Capture the cell that displays the provided text and extract its [x, y] central coordinate. 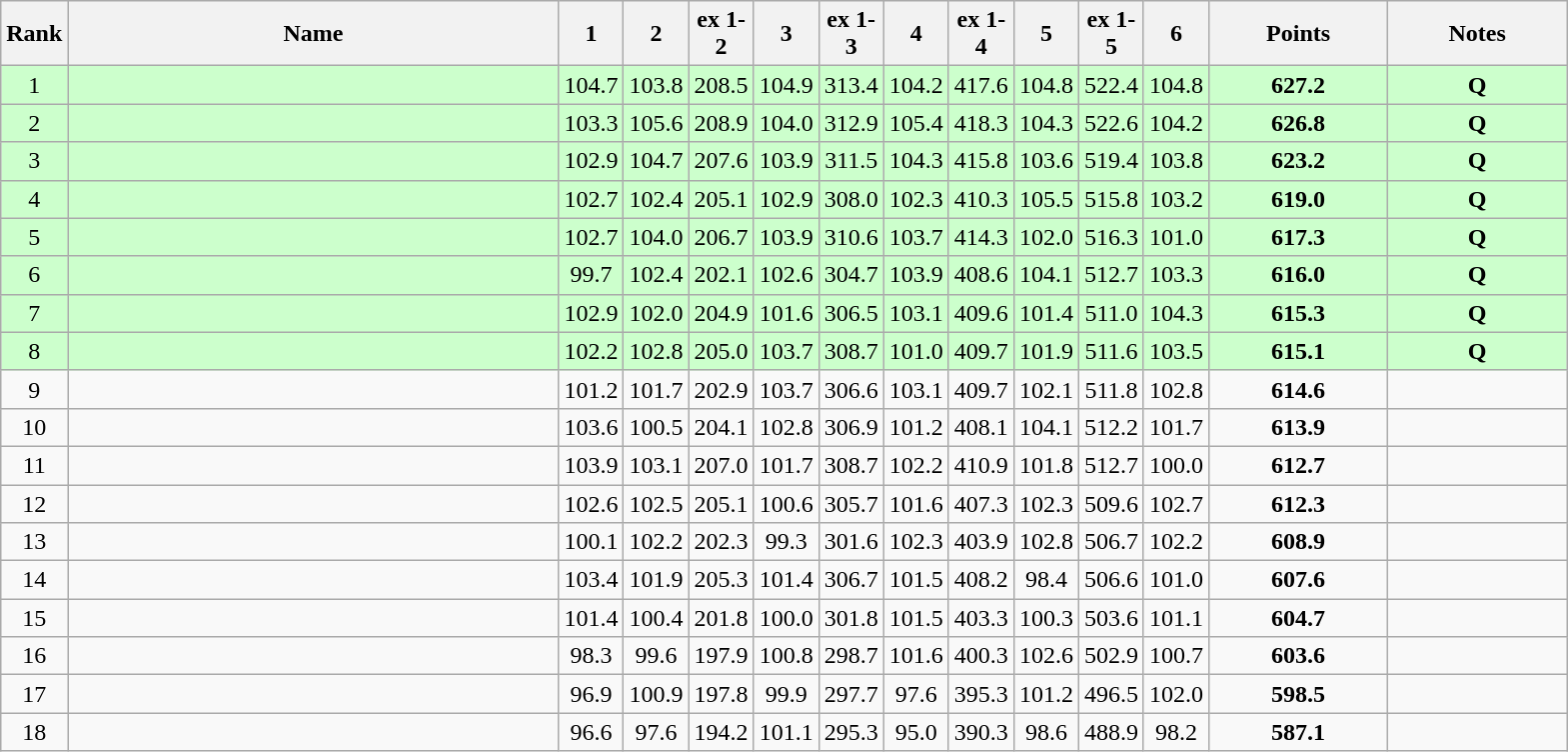
12 [34, 503]
403.9 [981, 542]
617.3 [1299, 237]
102.1 [1045, 389]
99.6 [656, 656]
626.8 [1299, 123]
205.3 [722, 580]
101.8 [1045, 465]
509.6 [1111, 503]
608.9 [1299, 542]
408.1 [981, 427]
99.7 [592, 275]
408.6 [981, 275]
98.4 [1045, 580]
511.6 [1111, 351]
614.6 [1299, 389]
Points [1299, 34]
14 [34, 580]
306.6 [851, 389]
100.7 [1175, 656]
519.4 [1111, 161]
407.3 [981, 503]
612.3 [1299, 503]
206.7 [722, 237]
311.5 [851, 161]
301.6 [851, 542]
8 [34, 351]
488.9 [1111, 732]
403.3 [981, 618]
502.9 [1111, 656]
298.7 [851, 656]
100.1 [592, 542]
207.0 [722, 465]
204.9 [722, 313]
194.2 [722, 732]
99.3 [785, 542]
Notes [1477, 34]
100.5 [656, 427]
102.5 [656, 503]
511.8 [1111, 389]
522.6 [1111, 123]
305.7 [851, 503]
306.5 [851, 313]
615.3 [1299, 313]
627.2 [1299, 85]
197.8 [722, 694]
308.0 [851, 199]
202.1 [722, 275]
607.6 [1299, 580]
503.6 [1111, 618]
496.5 [1111, 694]
395.3 [981, 694]
98.2 [1175, 732]
10 [34, 427]
105.4 [915, 123]
ex 1-2 [722, 34]
16 [34, 656]
100.6 [785, 503]
208.9 [722, 123]
99.9 [785, 694]
312.9 [851, 123]
100.8 [785, 656]
205.0 [722, 351]
414.3 [981, 237]
516.3 [1111, 237]
95.0 [915, 732]
202.9 [722, 389]
506.6 [1111, 580]
515.8 [1111, 199]
103.5 [1175, 351]
ex 1-5 [1111, 34]
18 [34, 732]
100.3 [1045, 618]
615.1 [1299, 351]
619.0 [1299, 199]
408.2 [981, 580]
587.1 [1299, 732]
104.9 [785, 85]
7 [34, 313]
390.3 [981, 732]
204.1 [722, 427]
96.9 [592, 694]
100.9 [656, 694]
96.6 [592, 732]
207.6 [722, 161]
15 [34, 618]
103.4 [592, 580]
306.7 [851, 580]
ex 1-4 [981, 34]
400.3 [981, 656]
603.6 [1299, 656]
197.9 [722, 656]
613.9 [1299, 427]
506.7 [1111, 542]
604.7 [1299, 618]
103.2 [1175, 199]
313.4 [851, 85]
612.7 [1299, 465]
304.7 [851, 275]
306.9 [851, 427]
301.8 [851, 618]
512.2 [1111, 427]
17 [34, 694]
202.3 [722, 542]
13 [34, 542]
ex 1-3 [851, 34]
310.6 [851, 237]
9 [34, 389]
522.4 [1111, 85]
100.4 [656, 618]
98.3 [592, 656]
598.5 [1299, 694]
297.7 [851, 694]
623.2 [1299, 161]
105.6 [656, 123]
208.5 [722, 85]
201.8 [722, 618]
616.0 [1299, 275]
511.0 [1111, 313]
415.8 [981, 161]
Rank [34, 34]
Name [314, 34]
11 [34, 465]
410.3 [981, 199]
295.3 [851, 732]
410.9 [981, 465]
98.6 [1045, 732]
417.6 [981, 85]
105.5 [1045, 199]
418.3 [981, 123]
409.6 [981, 313]
